Locate the cell with the specified text and output its [x, y] center coordinate. 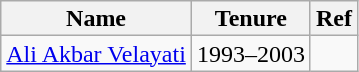
1993–2003 [250, 54]
Name [96, 18]
Ref [334, 18]
Tenure [250, 18]
Ali Akbar Velayati [96, 54]
